Return the [x, y] coordinate for the center point of the cell that contains the specified text.  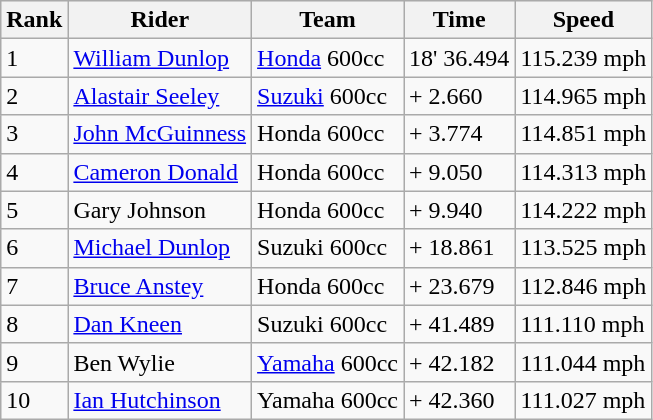
114.851 mph [584, 134]
111.044 mph [584, 362]
111.110 mph [584, 324]
Ben Wylie [160, 362]
Dan Kneen [160, 324]
115.239 mph [584, 58]
112.846 mph [584, 286]
1 [34, 58]
+ 42.182 [460, 362]
6 [34, 248]
18' 36.494 [460, 58]
Team [328, 20]
4 [34, 172]
+ 18.861 [460, 248]
+ 9.050 [460, 172]
Ian Hutchinson [160, 400]
3 [34, 134]
114.222 mph [584, 210]
Rank [34, 20]
Cameron Donald [160, 172]
Rider [160, 20]
Alastair Seeley [160, 96]
5 [34, 210]
+ 9.940 [460, 210]
Time [460, 20]
114.313 mph [584, 172]
+ 42.360 [460, 400]
8 [34, 324]
111.027 mph [584, 400]
Bruce Anstey [160, 286]
+ 2.660 [460, 96]
113.525 mph [584, 248]
7 [34, 286]
Michael Dunlop [160, 248]
10 [34, 400]
Speed [584, 20]
William Dunlop [160, 58]
+ 41.489 [460, 324]
+ 3.774 [460, 134]
John McGuinness [160, 134]
Gary Johnson [160, 210]
114.965 mph [584, 96]
9 [34, 362]
2 [34, 96]
+ 23.679 [460, 286]
